Output the (x, y) coordinate of the center of the cell containing the given text.  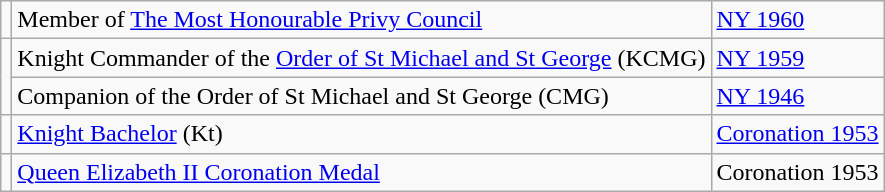
Knight Commander of the Order of St Michael and St George (KCMG) (362, 58)
NY 1960 (798, 20)
NY 1959 (798, 58)
Companion of the Order of St Michael and St George (CMG) (362, 96)
Member of The Most Honourable Privy Council (362, 20)
Knight Bachelor (Kt) (362, 134)
Queen Elizabeth II Coronation Medal (362, 172)
NY 1946 (798, 96)
